Pinpoint the cell where the given text exists, returning its [x, y] midpoint coordinate. 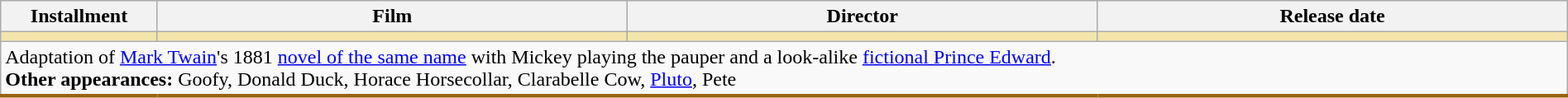
Release date [1332, 16]
Installment [79, 16]
Director [863, 16]
Film [392, 16]
